From the cell containing the given text, extract its center point as [X, Y] coordinate. 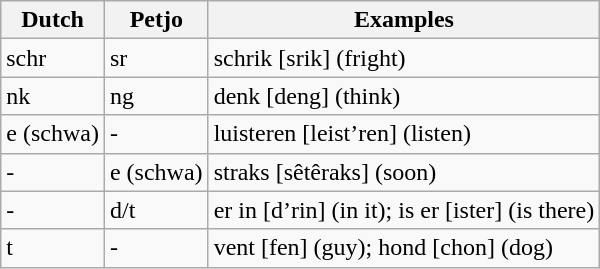
schrik [srik] (fright) [404, 58]
vent [fen] (guy); hond [chon] (dog) [404, 248]
d/t [156, 210]
luisteren [leist’ren] (listen) [404, 134]
nk [53, 96]
t [53, 248]
Examples [404, 20]
Petjo [156, 20]
schr [53, 58]
ng [156, 96]
sr [156, 58]
er in [d’rin] (in it); is er [ister] (is there) [404, 210]
straks [sêtêraks] (soon) [404, 172]
Dutch [53, 20]
denk [deng] (think) [404, 96]
